Capture the cell that displays the provided text and extract its [X, Y] central coordinate. 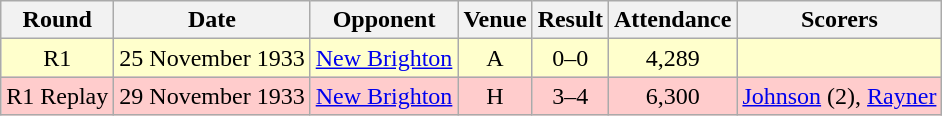
Attendance [673, 20]
R1 [58, 58]
Scorers [840, 20]
R1 Replay [58, 96]
Result [570, 20]
Opponent [384, 20]
0–0 [570, 58]
25 November 1933 [212, 58]
29 November 1933 [212, 96]
Round [58, 20]
A [495, 58]
6,300 [673, 96]
H [495, 96]
4,289 [673, 58]
3–4 [570, 96]
Venue [495, 20]
Date [212, 20]
Johnson (2), Rayner [840, 96]
